For the text-containing cell, return its midpoint in [X, Y] coordinate format. 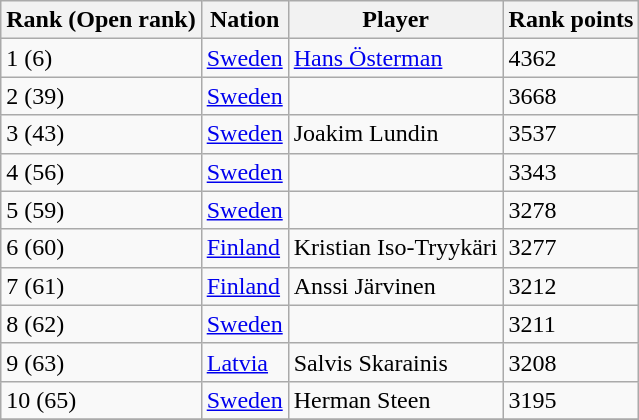
1 (6) [101, 58]
9 (63) [101, 362]
2 (39) [101, 96]
4 (56) [101, 172]
Kristian Iso-Tryykäri [396, 248]
3278 [571, 210]
3 (43) [101, 134]
3195 [571, 400]
Rank (Open rank) [101, 20]
Nation [244, 20]
Latvia [244, 362]
Anssi Järvinen [396, 286]
3343 [571, 172]
3668 [571, 96]
Joakim Lundin [396, 134]
3212 [571, 286]
Player [396, 20]
Rank points [571, 20]
3277 [571, 248]
3208 [571, 362]
4362 [571, 58]
3211 [571, 324]
10 (65) [101, 400]
Hans Österman [396, 58]
Salvis Skarainis [396, 362]
Herman Steen [396, 400]
8 (62) [101, 324]
7 (61) [101, 286]
6 (60) [101, 248]
3537 [571, 134]
5 (59) [101, 210]
